Detect which cell encompasses the target text, then output its [X, Y] center coordinate. 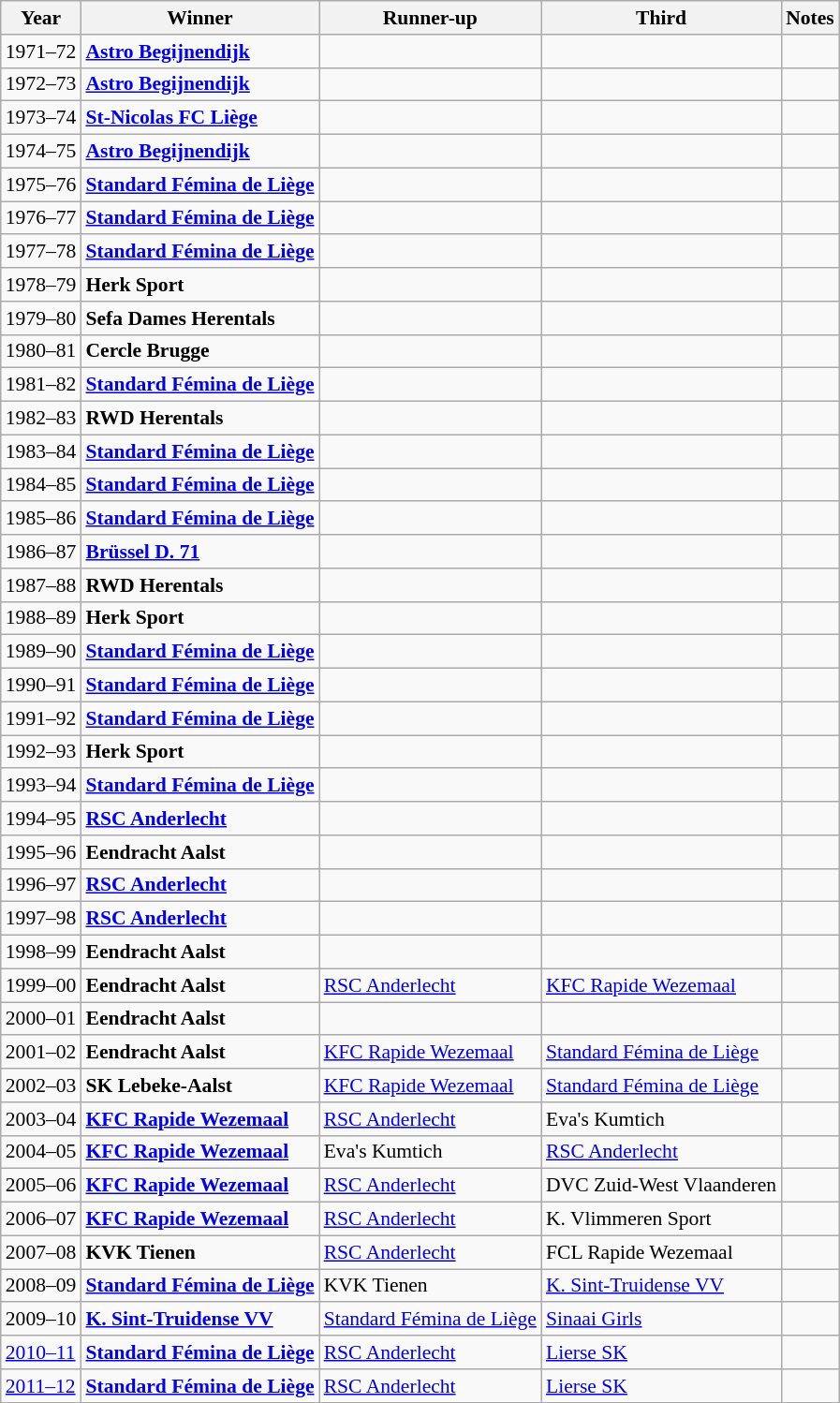
1976–77 [41, 218]
1977–78 [41, 252]
2005–06 [41, 1186]
1991–92 [41, 718]
1978–79 [41, 285]
2007–08 [41, 1252]
1975–76 [41, 185]
1996–97 [41, 885]
1990–91 [41, 686]
FCL Rapide Wezemaal [661, 1252]
St-Nicolas FC Liège [199, 118]
1997–98 [41, 919]
Brüssel D. 71 [199, 552]
2008–09 [41, 1286]
1989–90 [41, 652]
1971–72 [41, 52]
Notes [810, 18]
Sinaai Girls [661, 1320]
1973–74 [41, 118]
1974–75 [41, 152]
DVC Zuid-West Vlaanderen [661, 1186]
SK Lebeke-Aalst [199, 1085]
K. Vlimmeren Sport [661, 1219]
2004–05 [41, 1152]
Runner-up [431, 18]
2002–03 [41, 1085]
1998–99 [41, 953]
1987–88 [41, 585]
1985–86 [41, 519]
2011–12 [41, 1386]
Winner [199, 18]
2010–11 [41, 1352]
1994–95 [41, 819]
Sefa Dames Herentals [199, 318]
Cercle Brugge [199, 351]
1988–89 [41, 618]
Year [41, 18]
1986–87 [41, 552]
2001–02 [41, 1053]
2003–04 [41, 1119]
1982–83 [41, 419]
1992–93 [41, 752]
1979–80 [41, 318]
2000–01 [41, 1019]
1981–82 [41, 385]
1972–73 [41, 84]
1993–94 [41, 786]
2006–07 [41, 1219]
Third [661, 18]
1983–84 [41, 451]
1980–81 [41, 351]
1999–00 [41, 985]
1984–85 [41, 485]
1995–96 [41, 852]
2009–10 [41, 1320]
